Detect which cell encompasses the target text, then output its [X, Y] center coordinate. 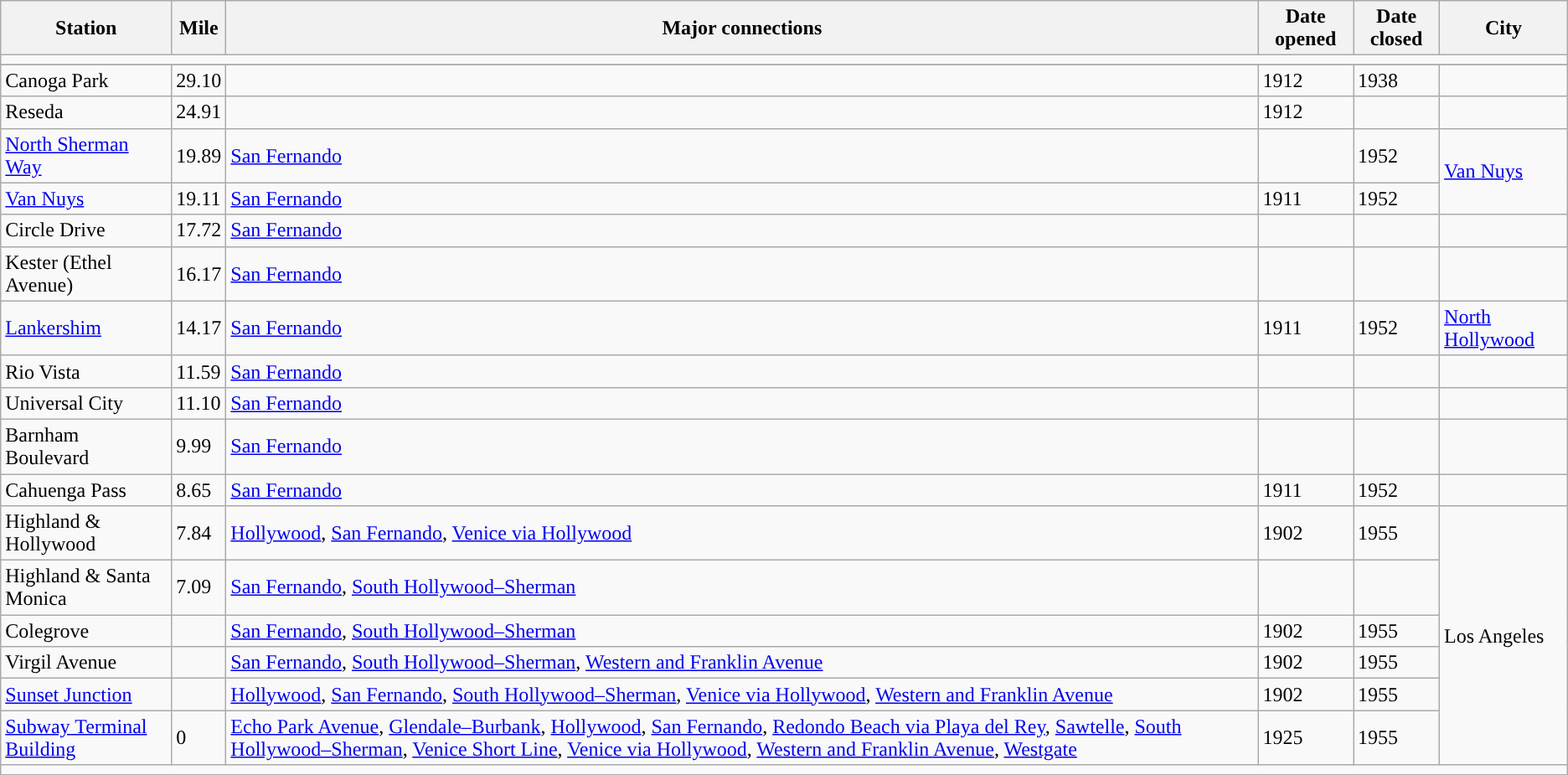
Highland & Santa Monica [86, 588]
Cahuenga Pass [86, 490]
Date opened [1306, 28]
19.89 [199, 156]
City [1504, 28]
29.10 [199, 80]
11.59 [199, 371]
9.99 [199, 446]
Rio Vista [86, 371]
1938 [1397, 80]
14.17 [199, 328]
Hollywood, San Fernando, Venice via Hollywood [742, 533]
0 [199, 737]
San Fernando, South Hollywood–Sherman, Western and Franklin Avenue [742, 663]
Virgil Avenue [86, 663]
Subway Terminal Building [86, 737]
19.11 [199, 199]
16.17 [199, 273]
Lankershim [86, 328]
Los Angeles [1504, 635]
Barnham Boulevard [86, 446]
7.09 [199, 588]
1925 [1306, 737]
Date closed [1397, 28]
Reseda [86, 112]
Circle Drive [86, 230]
Canoga Park [86, 80]
Mile [199, 28]
Highland & Hollywood [86, 533]
11.10 [199, 403]
Universal City [86, 403]
Station [86, 28]
17.72 [199, 230]
North Sherman Way [86, 156]
24.91 [199, 112]
North Hollywood [1504, 328]
Hollywood, San Fernando, South Hollywood–Sherman, Venice via Hollywood, Western and Franklin Avenue [742, 695]
Colegrove [86, 631]
8.65 [199, 490]
Sunset Junction [86, 695]
Kester (Ethel Avenue) [86, 273]
7.84 [199, 533]
Major connections [742, 28]
